Pinpoint the cell where the given text exists, returning its (X, Y) midpoint coordinate. 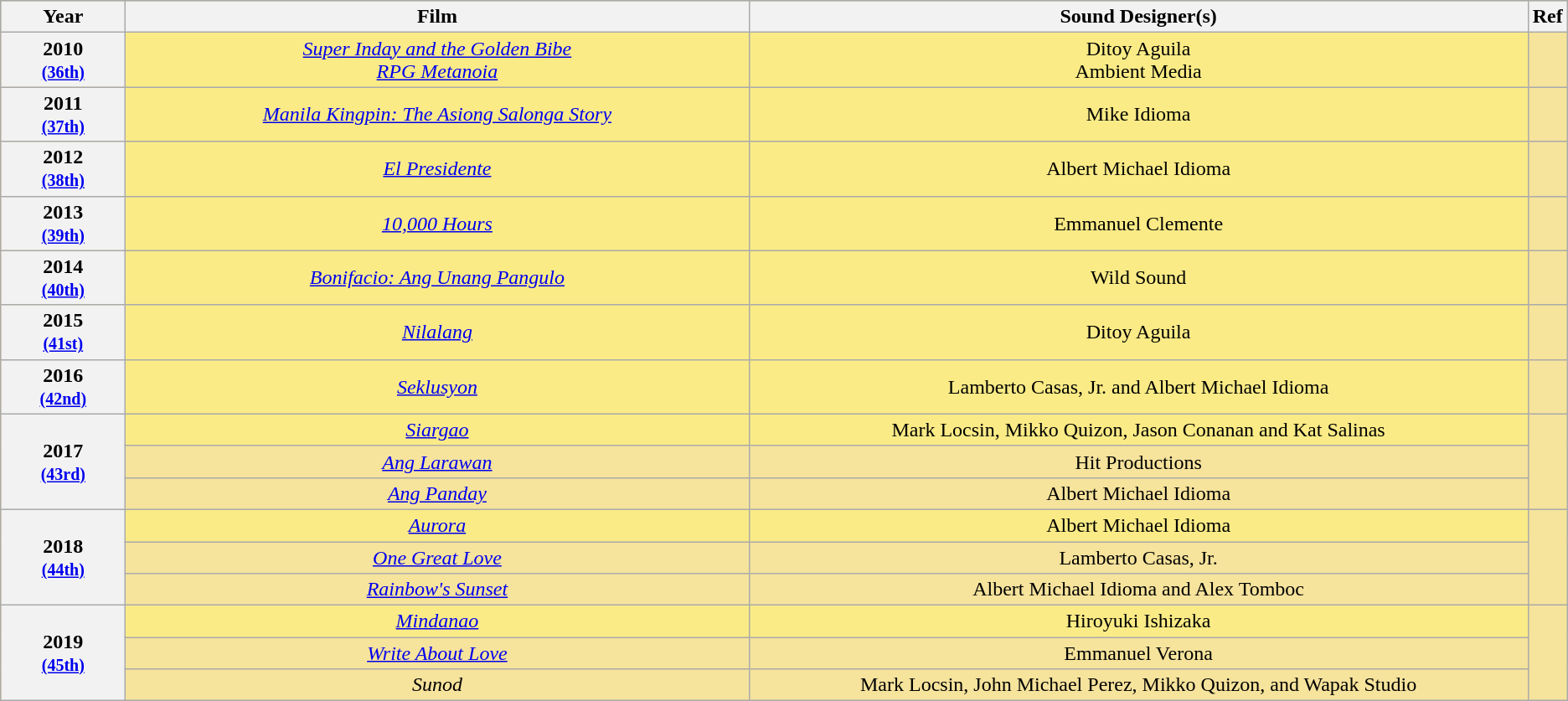
2016(42nd) (64, 387)
Nilalang (437, 332)
2014 (40th) (64, 278)
Ang Panday (437, 493)
Wild Sound (1138, 278)
Sound Designer(s) (1138, 17)
Emmanuel Clemente (1138, 223)
Ang Larawan (437, 461)
Year (64, 17)
Aurora (437, 525)
Ditoy Aguila Ambient Media (1138, 60)
Lamberto Casas, Jr. (1138, 557)
2018(44th) (64, 557)
Mark Locsin, Mikko Quizon, Jason Conanan and Kat Salinas (1138, 430)
Sunod (437, 685)
Siargao (437, 430)
Lamberto Casas, Jr. and Albert Michael Idioma (1138, 387)
Write About Love (437, 653)
Emmanuel Verona (1138, 653)
2015 (41st) (64, 332)
2017(43rd) (64, 461)
One Great Love (437, 557)
Super Inday and the Golden Bibe RPG Metanoia (437, 60)
2012 (38th) (64, 169)
2010 (36th) (64, 60)
Mindanao (437, 621)
Film (437, 17)
Ref (1548, 17)
Rainbow's Sunset (437, 590)
Seklusyon (437, 387)
10,000 Hours (437, 223)
Hiroyuki Ishizaka (1138, 621)
Albert Michael Idioma and Alex Tomboc (1138, 590)
Hit Productions (1138, 461)
Manila Kingpin: The Asiong Salonga Story (437, 114)
2019(45th) (64, 653)
El Presidente (437, 169)
Ditoy Aguila (1138, 332)
Mark Locsin, John Michael Perez, Mikko Quizon, and Wapak Studio (1138, 685)
2011 (37th) (64, 114)
2013 (39th) (64, 223)
Mike Idioma (1138, 114)
Bonifacio: Ang Unang Pangulo (437, 278)
